From the cell containing the given text, extract its center point as (x, y) coordinate. 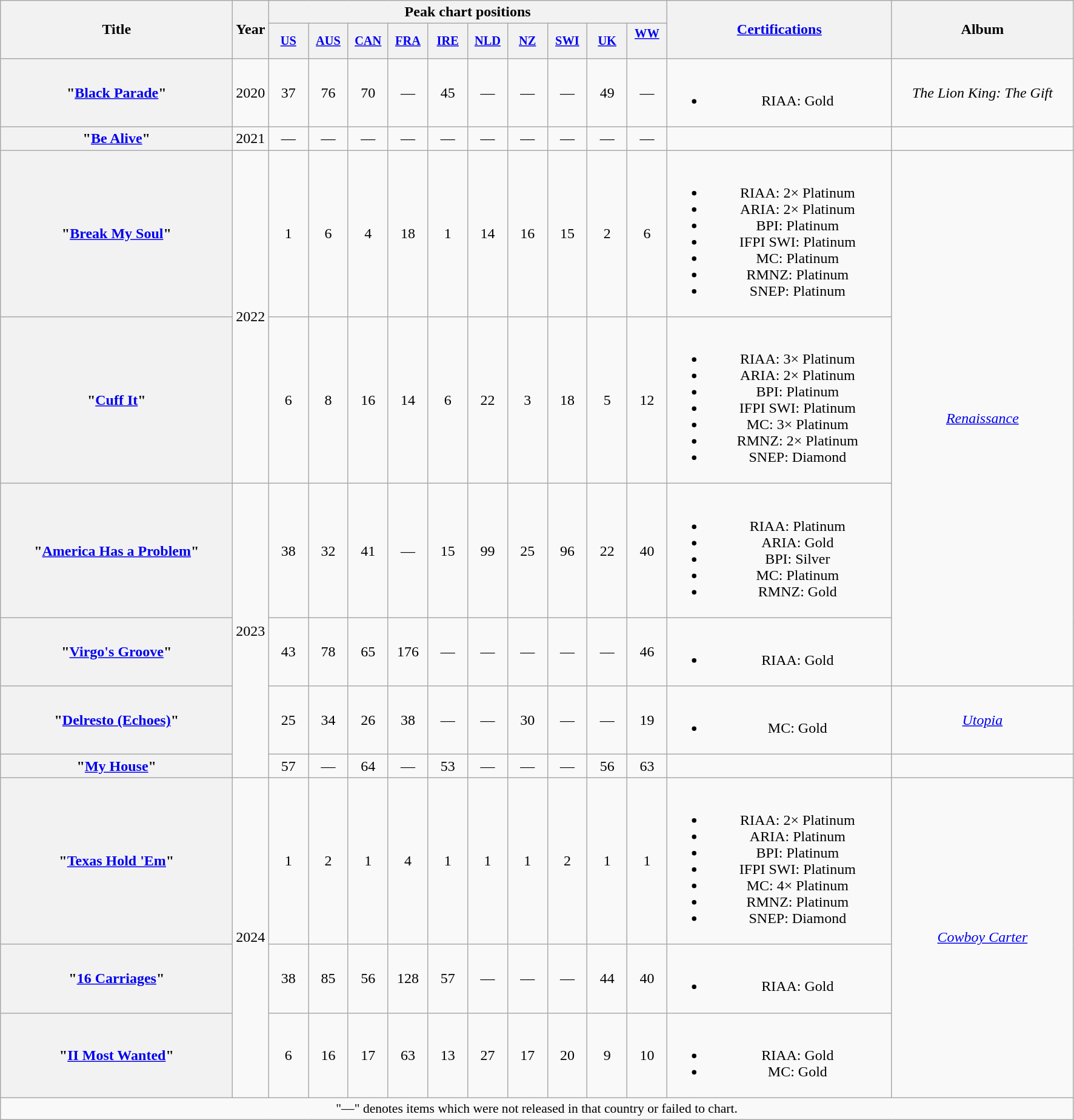
46 (647, 652)
2021 (251, 139)
RIAA: GoldMC: Gold (779, 1055)
12 (647, 400)
"America Has a Problem" (116, 550)
41 (368, 550)
IRE (448, 41)
Cowboy Carter (982, 938)
96 (567, 550)
"16 Carriages" (116, 978)
"Delresto (Echoes)" (116, 720)
2020 (251, 92)
26 (368, 720)
NZ (527, 41)
128 (408, 978)
32 (329, 550)
US (289, 41)
Renaissance (982, 418)
44 (607, 978)
"Black Parade" (116, 92)
RIAA: 2× PlatinumARIA: PlatinumBPI: PlatinumIFPI SWI: PlatinumMC: 4× PlatinumRMNZ: PlatinumSNEP: Diamond (779, 861)
Title (116, 30)
5 (607, 400)
19 (647, 720)
85 (329, 978)
"Virgo's Groove" (116, 652)
30 (527, 720)
70 (368, 92)
9 (607, 1055)
76 (329, 92)
3 (527, 400)
43 (289, 652)
34 (329, 720)
8 (329, 400)
Peak chart positions (468, 12)
37 (289, 92)
64 (368, 766)
RIAA: 3× PlatinumARIA: 2× PlatinumBPI: PlatinumIFPI SWI: PlatinumMC: 3× PlatinumRMNZ: 2× PlatinumSNEP: Diamond (779, 400)
"—" denotes items which were not released in that country or failed to chart. (537, 1108)
FRA (408, 41)
2023 (251, 630)
2022 (251, 317)
NLD (488, 41)
27 (488, 1055)
MC: Gold (779, 720)
"II Most Wanted" (116, 1055)
CAN (368, 41)
Album (982, 30)
AUS (329, 41)
99 (488, 550)
2024 (251, 938)
The Lion King: The Gift (982, 92)
"Cuff It" (116, 400)
10 (647, 1055)
SWI (567, 41)
"Texas Hold 'Em" (116, 861)
45 (448, 92)
"Break My Soul" (116, 234)
"Be Alive" (116, 139)
RIAA: 2× PlatinumARIA: 2× PlatinumBPI: PlatinumIFPI SWI: PlatinumMC: PlatinumRMNZ: PlatinumSNEP: Platinum (779, 234)
WW (647, 41)
"My House" (116, 766)
Year (251, 30)
20 (567, 1055)
13 (448, 1055)
49 (607, 92)
UK (607, 41)
176 (408, 652)
65 (368, 652)
78 (329, 652)
53 (448, 766)
Utopia (982, 720)
RIAA: PlatinumARIA: GoldBPI: SilverMC: PlatinumRMNZ: Gold (779, 550)
Certifications (779, 30)
